Find where the given text appears and provide that cell's center as [X, Y] coordinate. 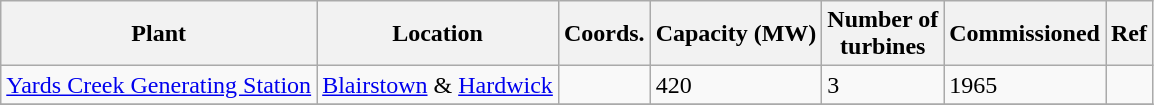
Ref [1130, 34]
Location [438, 34]
Plant [159, 34]
3 [883, 85]
420 [736, 85]
Commissioned [1025, 34]
Coords. [604, 34]
Number ofturbines [883, 34]
Yards Creek Generating Station [159, 85]
1965 [1025, 85]
Blairstown & Hardwick [438, 85]
Capacity (MW) [736, 34]
